Return [X, Y] of the center of cell containing provided text 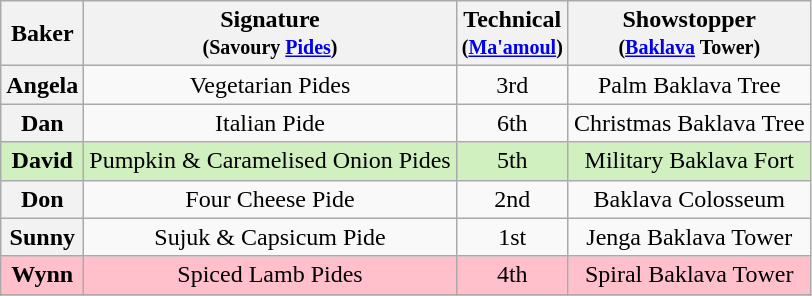
Showstopper(Baklava Tower) [689, 34]
Spiced Lamb Pides [270, 275]
Military Baklava Fort [689, 161]
Pumpkin & Caramelised Onion Pides [270, 161]
Baklava Colosseum [689, 199]
Wynn [42, 275]
Spiral Baklava Tower [689, 275]
Baker [42, 34]
Jenga Baklava Tower [689, 237]
Four Cheese Pide [270, 199]
Angela [42, 85]
5th [512, 161]
Sujuk & Capsicum Pide [270, 237]
Palm Baklava Tree [689, 85]
Sunny [42, 237]
6th [512, 123]
Technical(Ma'amoul) [512, 34]
1st [512, 237]
3rd [512, 85]
4th [512, 275]
Vegetarian Pides [270, 85]
Italian Pide [270, 123]
Don [42, 199]
Dan [42, 123]
Signature(Savoury Pides) [270, 34]
Christmas Baklava Tree [689, 123]
2nd [512, 199]
David [42, 161]
